Identify which cell holds the provided text, then report its (X, Y) central coordinate. 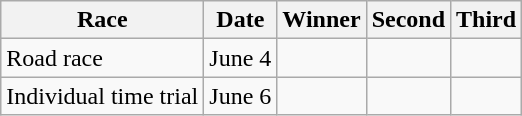
Winner (322, 20)
Race (102, 20)
Third (486, 20)
June 4 (240, 58)
Second (408, 20)
Road race (102, 58)
Date (240, 20)
Individual time trial (102, 96)
June 6 (240, 96)
